Extract the [x, y] coordinate from the center of the cell holding the provided text.  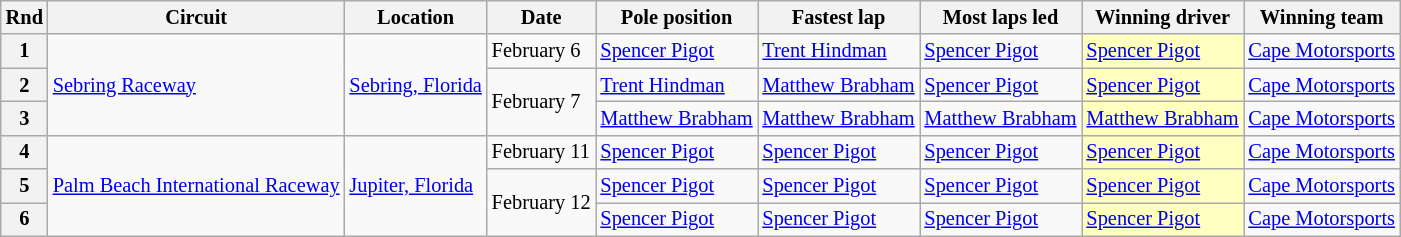
Winning team [1322, 17]
Date [542, 17]
3 [24, 118]
Circuit [196, 17]
February 6 [542, 51]
Most laps led [1001, 17]
Pole position [677, 17]
Rnd [24, 17]
5 [24, 186]
February 12 [542, 202]
2 [24, 85]
Palm Beach International Raceway [196, 186]
February 11 [542, 152]
4 [24, 152]
1 [24, 51]
Sebring, Florida [416, 84]
6 [24, 219]
Fastest lap [839, 17]
Sebring Raceway [196, 84]
February 7 [542, 102]
Jupiter, Florida [416, 186]
Winning driver [1163, 17]
Location [416, 17]
